From the cell containing the given text, extract its center point as (x, y) coordinate. 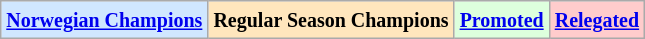
Relegated (596, 20)
Promoted (502, 20)
Norwegian Champions (104, 20)
Regular Season Champions (331, 20)
